Determine the (x, y) coordinate at the center of the cell enclosing the given text.  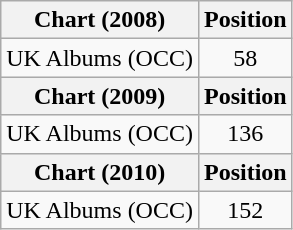
Chart (2009) (100, 96)
152 (245, 210)
136 (245, 134)
58 (245, 58)
Chart (2008) (100, 20)
Chart (2010) (100, 172)
